Return the [X, Y] coordinate for the center point of the cell that contains the specified text.  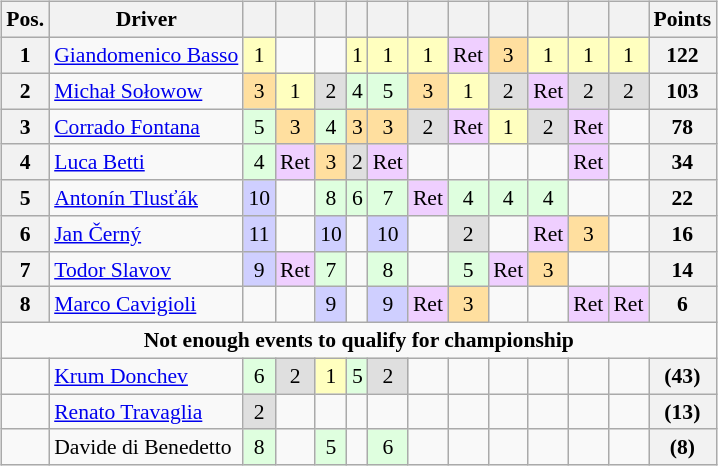
Driver [146, 20]
Points [682, 20]
34 [682, 162]
Todor Slavov [146, 269]
Marco Cavigioli [146, 305]
Jan Černý [146, 234]
22 [682, 198]
11 [259, 234]
14 [682, 269]
Pos. [25, 20]
103 [682, 91]
(8) [682, 447]
Corrado Fontana [146, 127]
Luca Betti [146, 162]
Krum Donchev [146, 376]
Antonín Tlusťák [146, 198]
Not enough events to qualify for championship [358, 340]
16 [682, 234]
Renato Travaglia [146, 412]
78 [682, 127]
122 [682, 55]
(43) [682, 376]
(13) [682, 412]
Michał Sołowow [146, 91]
Giandomenico Basso [146, 55]
Davide di Benedetto [146, 447]
